Locate the cell with the specified text and output its [x, y] center coordinate. 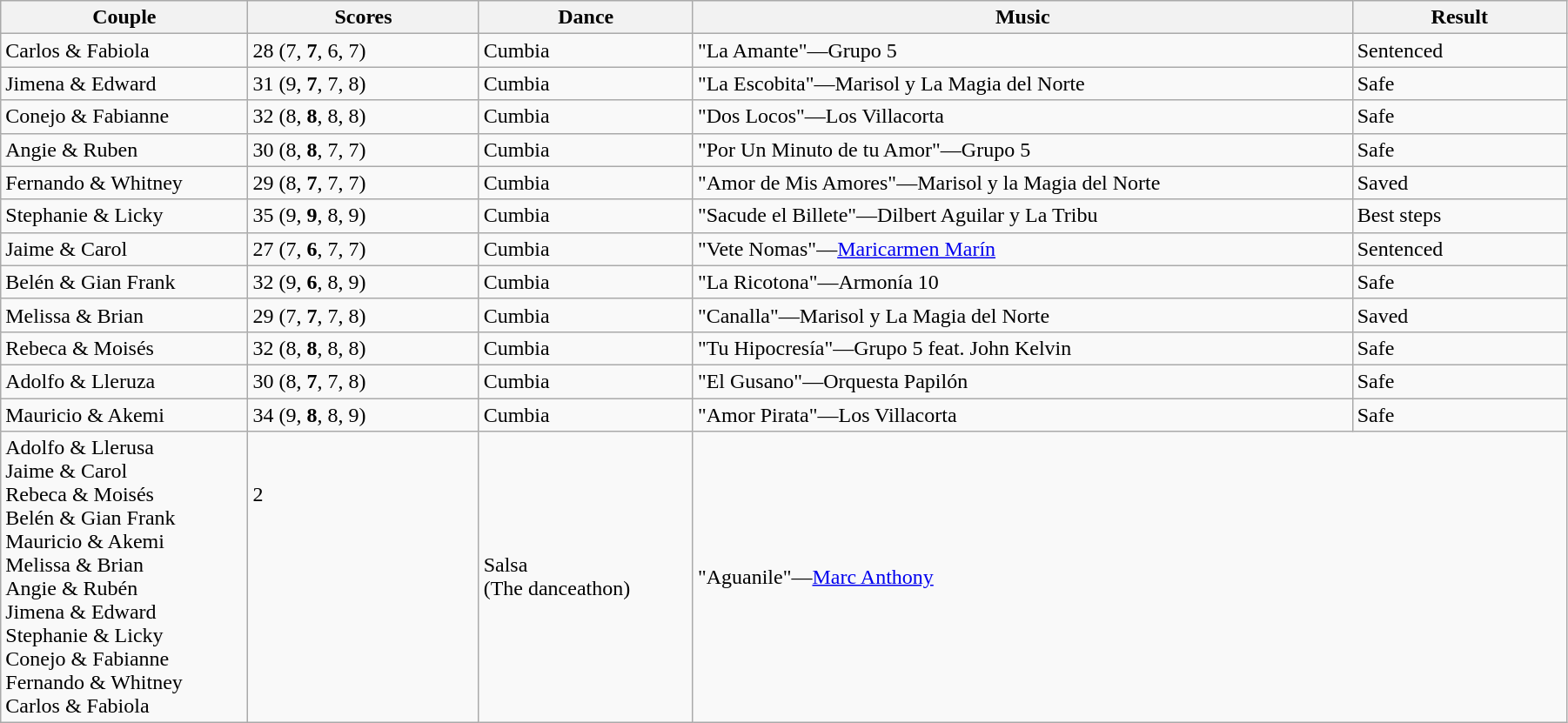
Couple [124, 17]
Belén & Gian Frank [124, 282]
Salsa(The danceathon) [586, 578]
Conejo & Fabianne [124, 117]
Best steps [1459, 216]
Carlos & Fabiola [124, 50]
Rebeca & Moisés [124, 348]
32 (9, 6, 8, 9) [364, 282]
"El Gusano"—Orquesta Papilón [1022, 381]
Jaime & Carol [124, 249]
"Aguanile"—Marc Anthony [1129, 578]
"La Ricotona"—Armonía 10 [1022, 282]
Dance [586, 17]
Mauricio & Akemi [124, 415]
27 (7, 6, 7, 7) [364, 249]
Adolfo & Lleruza [124, 381]
30 (8, 7, 7, 8) [364, 381]
"Amor Pirata"—Los Villacorta [1022, 415]
29 (7, 7, 7, 8) [364, 315]
"La Escobita"—Marisol y La Magia del Norte [1022, 84]
"Tu Hipocresía"—Grupo 5 feat. John Kelvin [1022, 348]
"Canalla"—Marisol y La Magia del Norte [1022, 315]
Music [1022, 17]
Stephanie & Licky [124, 216]
28 (7, 7, 6, 7) [364, 50]
"Dos Locos"—Los Villacorta [1022, 117]
30 (8, 8, 7, 7) [364, 150]
34 (9, 8, 8, 9) [364, 415]
"Sacude el Billete"—Dilbert Aguilar y La Tribu [1022, 216]
"Amor de Mis Amores"—Marisol y la Magia del Norte [1022, 183]
35 (9, 9, 8, 9) [364, 216]
Result [1459, 17]
29 (8, 7, 7, 7) [364, 183]
"Por Un Minuto de tu Amor"—Grupo 5 [1022, 150]
31 (9, 7, 7, 8) [364, 84]
Jimena & Edward [124, 84]
Scores [364, 17]
Fernando & Whitney [124, 183]
Melissa & Brian [124, 315]
"Vete Nomas"—Maricarmen Marín [1022, 249]
"La Amante"—Grupo 5 [1022, 50]
Angie & Ruben [124, 150]
2 [364, 578]
